Return [X, Y] of the center of cell containing provided text 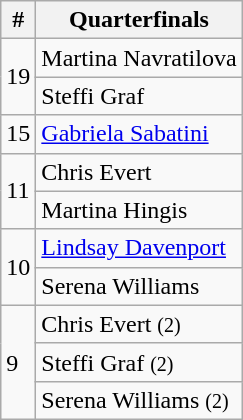
15 [18, 134]
Chris Evert [139, 172]
# [18, 20]
Martina Hingis [139, 210]
Steffi Graf (2) [139, 362]
Chris Evert (2) [139, 324]
Lindsay Davenport [139, 248]
Serena Williams (2) [139, 400]
Quarterfinals [139, 20]
Serena Williams [139, 286]
Gabriela Sabatini [139, 134]
19 [18, 77]
9 [18, 362]
10 [18, 267]
Steffi Graf [139, 96]
11 [18, 191]
Martina Navratilova [139, 58]
